Locate the cell with the specified text and output its (x, y) center coordinate. 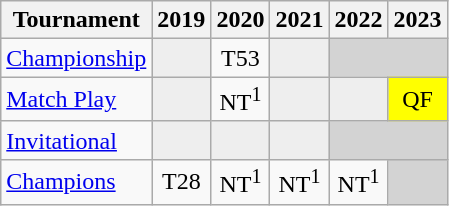
Match Play (76, 100)
T53 (240, 58)
T28 (182, 182)
2022 (358, 20)
Championship (76, 58)
2020 (240, 20)
QF (418, 100)
2021 (300, 20)
Champions (76, 182)
2023 (418, 20)
2019 (182, 20)
Invitational (76, 140)
Tournament (76, 20)
